Provide the [X, Y] coordinate of the cell's center where the given text is located.  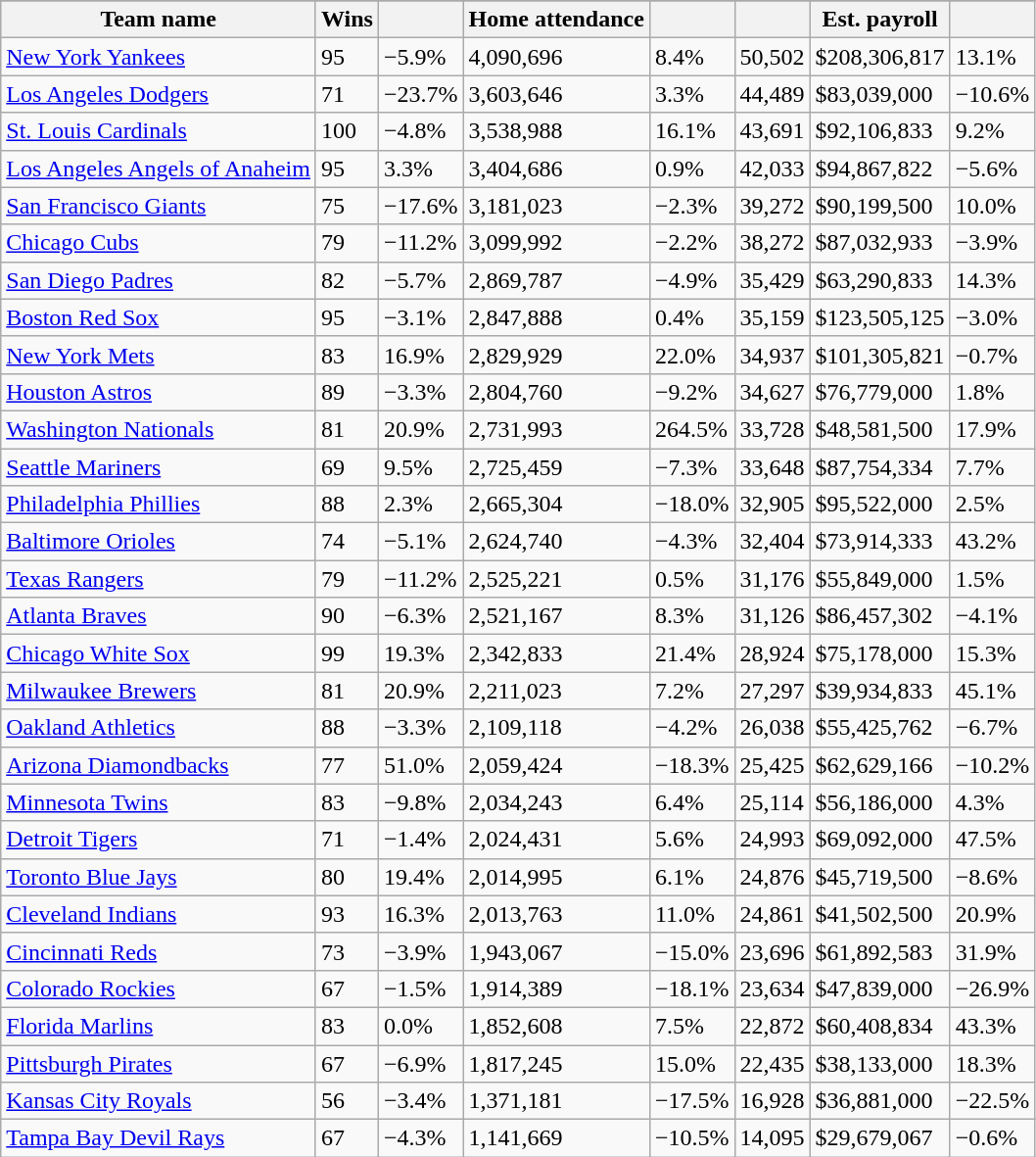
Boston Red Sox [159, 317]
−5.7% [421, 280]
Wins [347, 20]
$69,092,000 [879, 840]
$94,867,822 [879, 169]
$47,839,000 [879, 988]
17.9% [993, 429]
7.7% [993, 467]
−18.1% [691, 988]
51.0% [421, 765]
1,817,245 [556, 1063]
43.2% [993, 542]
$38,133,000 [879, 1063]
31.9% [993, 951]
35,159 [772, 317]
$76,779,000 [879, 392]
St. Louis Cardinals [159, 131]
$29,679,067 [879, 1138]
2,731,993 [556, 429]
3,603,646 [556, 94]
32,905 [772, 505]
5.6% [691, 840]
$86,457,302 [879, 616]
22,872 [772, 1026]
Florida Marlins [159, 1026]
4.3% [993, 802]
2,109,118 [556, 728]
1.5% [993, 579]
−7.3% [691, 467]
−17.6% [421, 206]
$208,306,817 [879, 57]
$101,305,821 [879, 355]
32,404 [772, 542]
38,272 [772, 243]
Est. payroll [879, 20]
34,937 [772, 355]
0.4% [691, 317]
93 [347, 914]
22,435 [772, 1063]
New York Yankees [159, 57]
27,297 [772, 691]
10.0% [993, 206]
$92,106,833 [879, 131]
Cincinnati Reds [159, 951]
Arizona Diamondbacks [159, 765]
Seattle Mariners [159, 467]
2,521,167 [556, 616]
3,099,992 [556, 243]
0.9% [691, 169]
7.5% [691, 1026]
Los Angeles Dodgers [159, 94]
2,624,740 [556, 542]
−6.7% [993, 728]
Minnesota Twins [159, 802]
Philadelphia Phillies [159, 505]
$60,408,834 [879, 1026]
16,928 [772, 1101]
22.0% [691, 355]
−9.2% [691, 392]
$123,505,125 [879, 317]
−23.7% [421, 94]
2,014,995 [556, 877]
73 [347, 951]
Kansas City Royals [159, 1101]
69 [347, 467]
Tampa Bay Devil Rays [159, 1138]
−15.0% [691, 951]
2,059,424 [556, 765]
1,371,181 [556, 1101]
99 [347, 653]
Team name [159, 20]
San Diego Padres [159, 280]
$83,039,000 [879, 94]
−3.4% [421, 1101]
31,126 [772, 616]
−4.2% [691, 728]
−4.8% [421, 131]
Milwaukee Brewers [159, 691]
2,342,833 [556, 653]
−17.5% [691, 1101]
−5.6% [993, 169]
80 [347, 877]
77 [347, 765]
15.3% [993, 653]
1,141,669 [556, 1138]
19.4% [421, 877]
56 [347, 1101]
3,181,023 [556, 206]
2,869,787 [556, 280]
18.3% [993, 1063]
2,847,888 [556, 317]
−0.6% [993, 1138]
Toronto Blue Jays [159, 877]
$75,178,000 [879, 653]
14,095 [772, 1138]
−3.0% [993, 317]
9.2% [993, 131]
Chicago White Sox [159, 653]
−6.9% [421, 1063]
2,525,221 [556, 579]
Washington Nationals [159, 429]
44,489 [772, 94]
15.0% [691, 1063]
75 [347, 206]
23,634 [772, 988]
50,502 [772, 57]
2,024,431 [556, 840]
−4.9% [691, 280]
2.5% [993, 505]
San Francisco Giants [159, 206]
2,804,760 [556, 392]
8.4% [691, 57]
45.1% [993, 691]
−2.2% [691, 243]
25,114 [772, 802]
$95,522,000 [879, 505]
35,429 [772, 280]
90 [347, 616]
Atlanta Braves [159, 616]
$56,186,000 [879, 802]
−10.5% [691, 1138]
24,861 [772, 914]
21.4% [691, 653]
Los Angeles Angels of Anaheim [159, 169]
Chicago Cubs [159, 243]
−1.4% [421, 840]
$61,892,583 [879, 951]
−8.6% [993, 877]
3,404,686 [556, 169]
24,876 [772, 877]
4,090,696 [556, 57]
−9.8% [421, 802]
−4.1% [993, 616]
Colorado Rockies [159, 988]
74 [347, 542]
Houston Astros [159, 392]
34,627 [772, 392]
−26.9% [993, 988]
$87,032,933 [879, 243]
2.3% [421, 505]
43,691 [772, 131]
16.1% [691, 131]
Baltimore Orioles [159, 542]
−1.5% [421, 988]
−3.1% [421, 317]
2,725,459 [556, 467]
$36,881,000 [879, 1101]
89 [347, 392]
100 [347, 131]
Texas Rangers [159, 579]
14.3% [993, 280]
6.1% [691, 877]
2,211,023 [556, 691]
$87,754,334 [879, 467]
$62,629,166 [879, 765]
2,013,763 [556, 914]
$48,581,500 [879, 429]
Pittsburgh Pirates [159, 1063]
28,924 [772, 653]
13.1% [993, 57]
26,038 [772, 728]
−10.2% [993, 765]
9.5% [421, 467]
−10.6% [993, 94]
7.2% [691, 691]
Detroit Tigers [159, 840]
33,728 [772, 429]
−22.5% [993, 1101]
3,538,988 [556, 131]
−18.3% [691, 765]
31,176 [772, 579]
−5.1% [421, 542]
$90,199,500 [879, 206]
16.3% [421, 914]
−5.9% [421, 57]
$63,290,833 [879, 280]
New York Mets [159, 355]
24,993 [772, 840]
16.9% [421, 355]
264.5% [691, 429]
$55,849,000 [879, 579]
33,648 [772, 467]
8.3% [691, 616]
47.5% [993, 840]
43.3% [993, 1026]
1,852,608 [556, 1026]
25,425 [772, 765]
Cleveland Indians [159, 914]
39,272 [772, 206]
2,665,304 [556, 505]
11.0% [691, 914]
−6.3% [421, 616]
$55,425,762 [879, 728]
$39,934,833 [879, 691]
82 [347, 280]
23,696 [772, 951]
1.8% [993, 392]
$45,719,500 [879, 877]
1,914,389 [556, 988]
$41,502,500 [879, 914]
1,943,067 [556, 951]
0.5% [691, 579]
2,829,929 [556, 355]
Oakland Athletics [159, 728]
19.3% [421, 653]
$73,914,333 [879, 542]
0.0% [421, 1026]
−18.0% [691, 505]
42,033 [772, 169]
Home attendance [556, 20]
2,034,243 [556, 802]
−0.7% [993, 355]
6.4% [691, 802]
−2.3% [691, 206]
